Pinpoint the cell where the given text exists, returning its [x, y] midpoint coordinate. 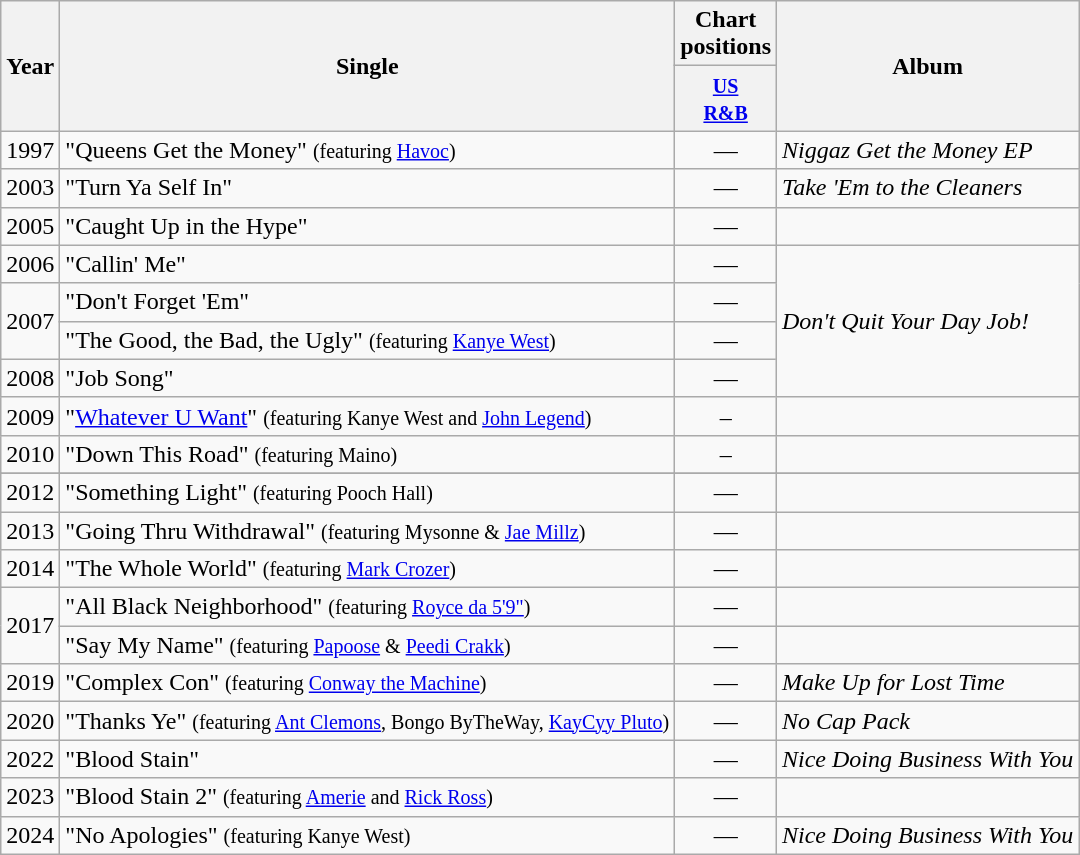
"The Whole World" (featuring Mark Crozer) [368, 569]
"No Apologies" (featuring Kanye West) [368, 835]
"Turn Ya Self In" [368, 188]
Don't Quit Your Day Job! [928, 321]
USR&B [726, 98]
"Callin' Me" [368, 264]
"Something Light" (featuring Pooch Hall) [368, 492]
2017 [30, 626]
"Caught Up in the Hype" [368, 226]
2024 [30, 835]
Take 'Em to the Cleaners [928, 188]
"All Black Neighborhood" (featuring Royce da 5'9") [368, 607]
2010 [30, 454]
"Job Song" [368, 378]
2009 [30, 416]
Year [30, 66]
2014 [30, 569]
"Going Thru Withdrawal" (featuring Mysonne & Jae Millz) [368, 531]
"Whatever U Want" (featuring Kanye West and John Legend) [368, 416]
No Cap Pack [928, 721]
Niggaz Get the Money EP [928, 150]
1997 [30, 150]
Chart positions [726, 34]
Album [928, 66]
"Queens Get the Money" (featuring Havoc) [368, 150]
2007 [30, 321]
2005 [30, 226]
2008 [30, 378]
"Blood Stain" [368, 759]
2006 [30, 264]
Make Up for Lost Time [928, 683]
2023 [30, 797]
2013 [30, 531]
2020 [30, 721]
"Down This Road" (featuring Maino) [368, 454]
2022 [30, 759]
2019 [30, 683]
2003 [30, 188]
"Blood Stain 2" (featuring Amerie and Rick Ross) [368, 797]
2012 [30, 492]
"Thanks Ye" (featuring Ant Clemons, Bongo ByTheWay, KayCyy Pluto) [368, 721]
"Don't Forget 'Em" [368, 302]
"Complex Con" (featuring Conway the Machine) [368, 683]
"Say My Name" (featuring Papoose & Peedi Crakk) [368, 645]
"The Good, the Bad, the Ugly" (featuring Kanye West) [368, 340]
Single [368, 66]
